Locate the cell with the specified text and output its [x, y] center coordinate. 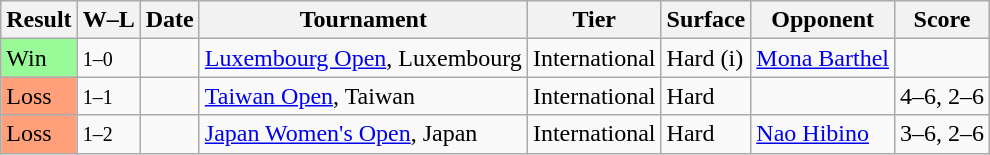
Luxembourg Open, Luxembourg [363, 58]
Score [942, 20]
1–1 [108, 96]
Win [39, 58]
4–6, 2–6 [942, 96]
Mona Barthel [823, 58]
Opponent [823, 20]
1–0 [108, 58]
Result [39, 20]
Taiwan Open, Taiwan [363, 96]
Surface [706, 20]
1–2 [108, 134]
Nao Hibino [823, 134]
3–6, 2–6 [942, 134]
Tier [594, 20]
Japan Women's Open, Japan [363, 134]
W–L [108, 20]
Hard (i) [706, 58]
Date [170, 20]
Tournament [363, 20]
